Locate the cell with the specified text and output its (x, y) center coordinate. 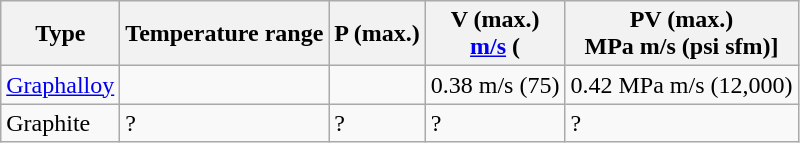
Temperature range (224, 34)
P (max.) (377, 34)
Graphite (60, 123)
Graphalloy (60, 85)
PV (max.)MPa m/s (psi sfm)] (682, 34)
V (max.)m/s ( (495, 34)
0.38 m/s (75) (495, 85)
0.42 MPa m/s (12,000) (682, 85)
Type (60, 34)
